Extract the (X, Y) coordinate from the center of the cell holding the provided text.  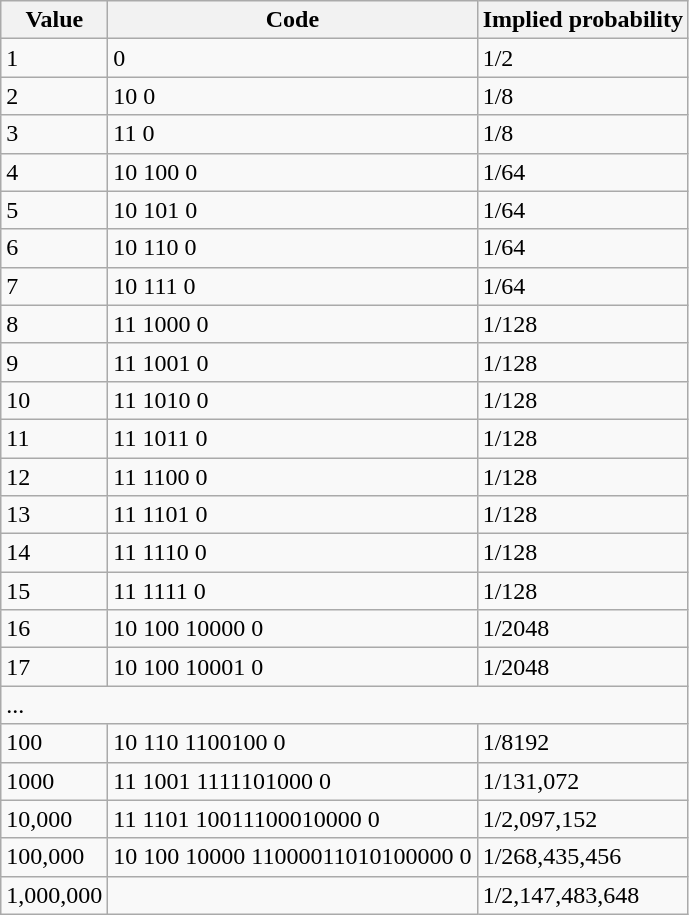
13 (54, 515)
11 1001 0 (292, 362)
11 1011 0 (292, 438)
9 (54, 362)
1/2,147,483,648 (582, 895)
10 100 10001 0 (292, 667)
10 100 10000 0 (292, 629)
... (345, 705)
12 (54, 477)
6 (54, 248)
Implied probability (582, 20)
10 100 0 (292, 172)
1 (54, 58)
10 111 0 (292, 286)
Value (54, 20)
7 (54, 286)
16 (54, 629)
1,000,000 (54, 895)
0 (292, 58)
11 1000 0 (292, 324)
10,000 (54, 819)
10 110 1100100 0 (292, 743)
10 0 (292, 96)
100 (54, 743)
11 1111 0 (292, 591)
11 1100 0 (292, 477)
3 (54, 134)
11 1010 0 (292, 400)
1/8192 (582, 743)
8 (54, 324)
10 (54, 400)
11 1101 10011100010000 0 (292, 819)
11 0 (292, 134)
11 1101 0 (292, 515)
Code (292, 20)
17 (54, 667)
2 (54, 96)
1000 (54, 781)
11 1001 1111101000 0 (292, 781)
1/268,435,456 (582, 857)
4 (54, 172)
1/131,072 (582, 781)
1/2 (582, 58)
100,000 (54, 857)
5 (54, 210)
10 110 0 (292, 248)
1/2,097,152 (582, 819)
11 (54, 438)
14 (54, 553)
10 100 10000 11000011010100000 0 (292, 857)
10 101 0 (292, 210)
11 1110 0 (292, 553)
15 (54, 591)
